Return (x, y) of the center of cell containing provided text 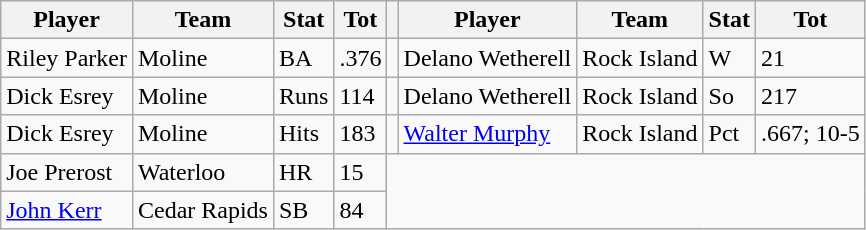
So (729, 96)
217 (810, 96)
15 (360, 172)
Walter Murphy (488, 134)
Pct (729, 134)
21 (810, 58)
Cedar Rapids (202, 210)
.667; 10-5 (810, 134)
Hits (303, 134)
Runs (303, 96)
114 (360, 96)
84 (360, 210)
HR (303, 172)
SB (303, 210)
.376 (360, 58)
183 (360, 134)
John Kerr (67, 210)
BA (303, 58)
Waterloo (202, 172)
Riley Parker (67, 58)
Joe Prerost (67, 172)
W (729, 58)
